Search for the cell housing the specified text and yield its (X, Y) center coordinate. 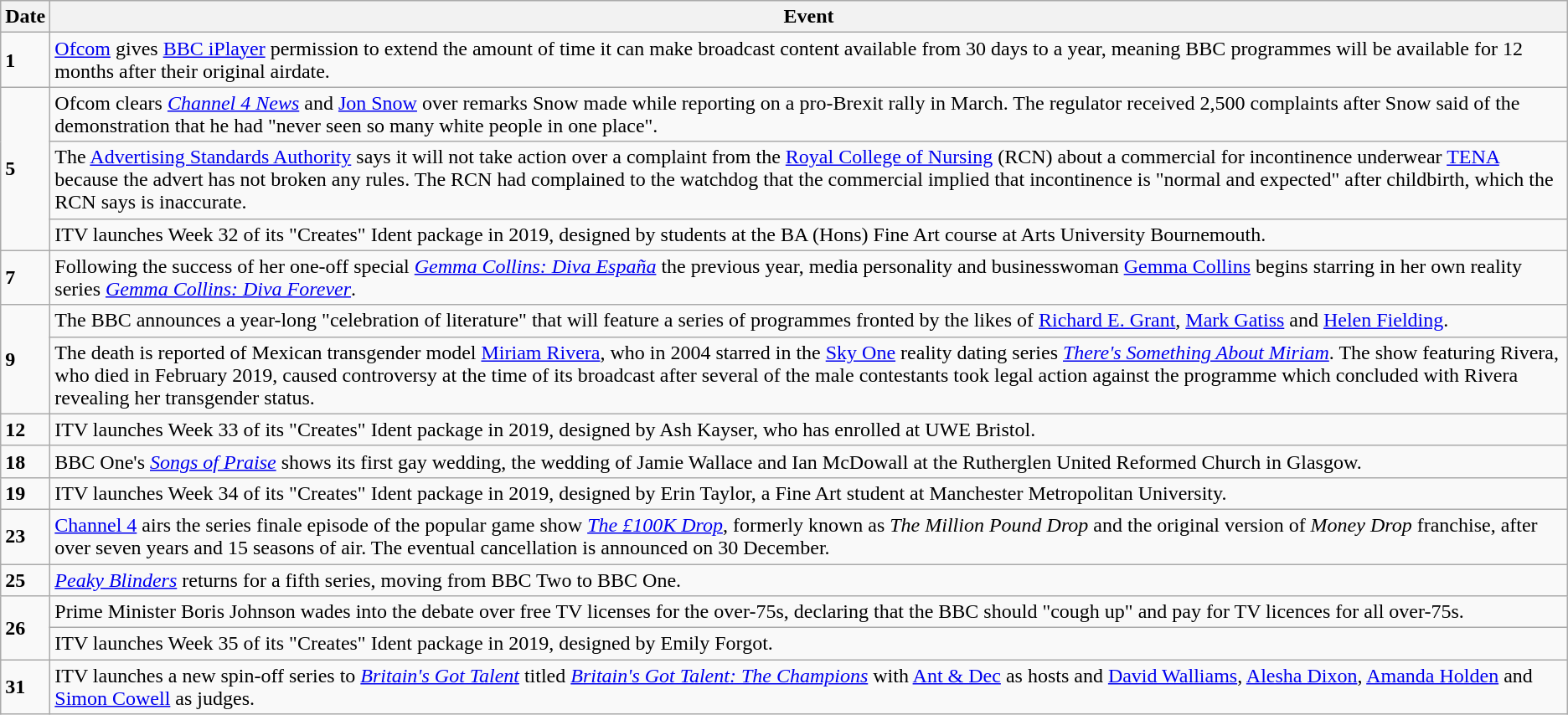
5 (25, 169)
18 (25, 461)
31 (25, 687)
ITV launches Week 33 of its "Creates" Ident package in 2019, designed by Ash Kayser, who has enrolled at UWE Bristol. (809, 430)
ITV launches Week 32 of its "Creates" Ident package in 2019, designed by students at the BA (Hons) Fine Art course at Arts University Bournemouth. (809, 234)
Date (25, 17)
1 (25, 60)
9 (25, 359)
Event (809, 17)
19 (25, 493)
ITV launches Week 35 of its "Creates" Ident package in 2019, designed by Emily Forgot. (809, 644)
Peaky Blinders returns for a fifth series, moving from BBC Two to BBC One. (809, 580)
ITV launches Week 34 of its "Creates" Ident package in 2019, designed by Erin Taylor, a Fine Art student at Manchester Metropolitan University. (809, 493)
7 (25, 278)
26 (25, 628)
12 (25, 430)
25 (25, 580)
23 (25, 536)
